Capture the cell that displays the provided text and extract its [x, y] central coordinate. 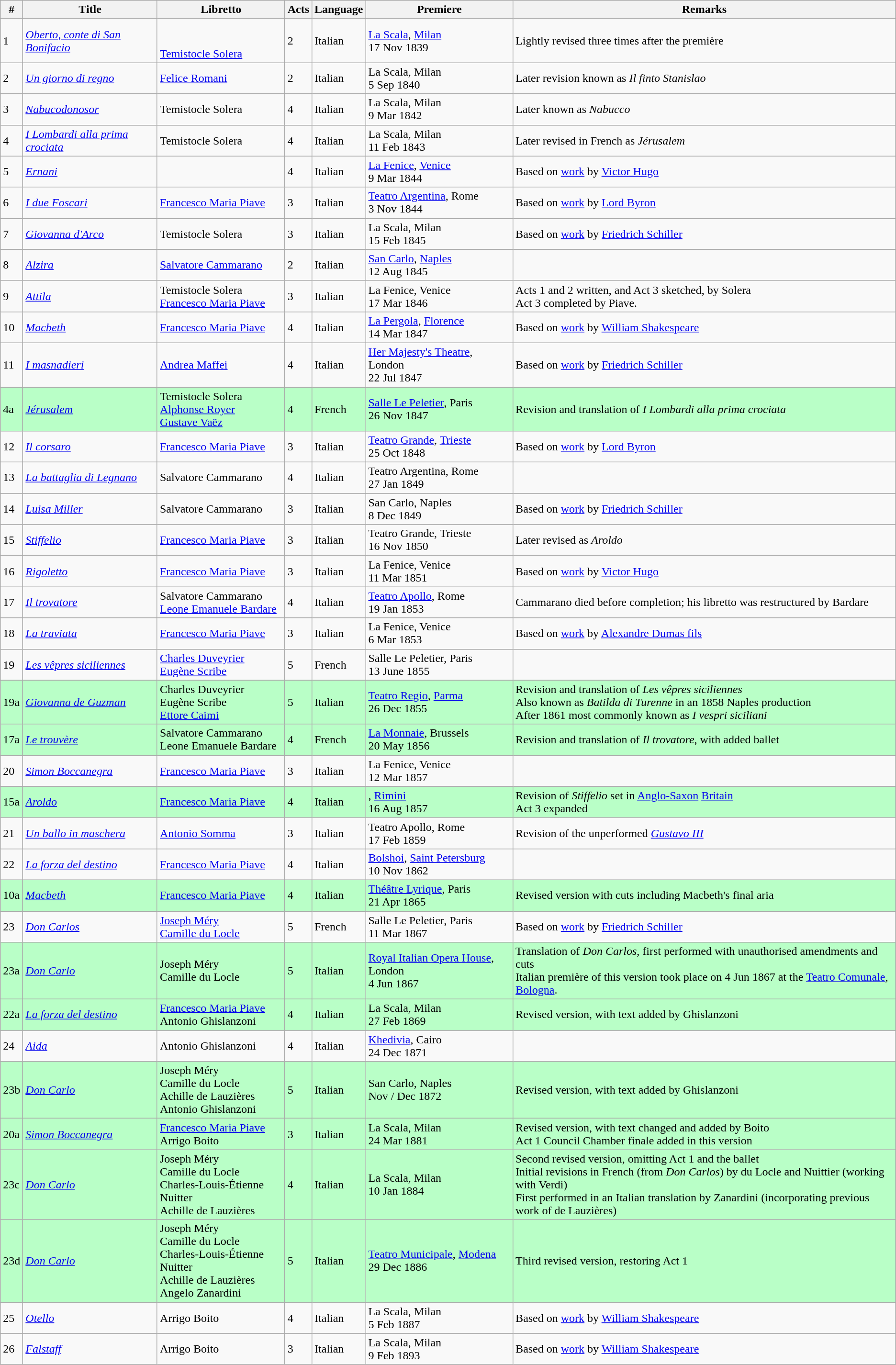
Aida [90, 1046]
Jérusalem [90, 409]
23a [11, 971]
Teatro Regio, Parma26 Dec 1855 [439, 702]
Salle Le Peletier, Paris26 Nov 1847 [439, 409]
Nabucodonosor [90, 109]
26 [11, 1349]
Language [339, 10]
19a [11, 702]
Premiere [439, 10]
17a [11, 740]
I masnadieri [90, 365]
La Scala, Milan10 Jan 1884 [439, 1185]
La Fenice, Venice9 Mar 1844 [439, 171]
Teatro Grande, Trieste25 Oct 1848 [439, 447]
Antonio Somma [221, 833]
4a [11, 409]
La Fenice, Venice17 Mar 1846 [439, 296]
Libretto [221, 10]
, Rimini16 Aug 1857 [439, 802]
17 [11, 602]
Royal Italian Opera House, London4 Jun 1867 [439, 971]
Alzira [90, 265]
Salle Le Peletier, Paris13 June 1855 [439, 664]
20 [11, 771]
La Fenice, Venice6 Mar 1853 [439, 634]
Attila [90, 296]
I Lombardi alla prima crociata [90, 141]
Joseph MéryCamille du LocleCharles-Louis-Étienne NuitterAchille de Lauzières [221, 1185]
Ernani [90, 171]
Il trovatore [90, 602]
Revision and translation of I Lombardi alla prima crociata [705, 409]
22 [11, 864]
Andrea Maffei [221, 365]
Aroldo [90, 802]
22a [11, 1015]
La Scala, Milan15 Feb 1845 [439, 234]
La Scala, Milan11 Feb 1843 [439, 141]
La Fenice, Venice12 Mar 1857 [439, 771]
La Pergola, Florence14 Mar 1847 [439, 327]
La Scala, Milan9 Mar 1842 [439, 109]
Later known as Nabucco [705, 109]
Teatro Apollo, Rome19 Jan 1853 [439, 602]
Teatro Municipale, Modena29 Dec 1886 [439, 1261]
13 [11, 478]
Giovanna d'Arco [90, 234]
14 [11, 509]
Later revised in French as Jérusalem [705, 141]
Felice Romani [221, 78]
Francesco Maria PiaveArrigo Boito [221, 1134]
Antonio Ghislanzoni [221, 1046]
Théâtre Lyrique, Paris21 Apr 1865 [439, 895]
Les vêpres siciliennes [90, 664]
Based on work by Alexandre Dumas fils [705, 634]
La Monnaie, Brussels20 May 1856 [439, 740]
Charles DuveyrierEugène Scribe [221, 664]
La Scala, Milan24 Mar 1881 [439, 1134]
11 [11, 365]
Khedivia, Cairo24 Dec 1871 [439, 1046]
12 [11, 447]
Teatro Apollo, Rome17 Feb 1859 [439, 833]
20a [11, 1134]
Later revision known as Il finto Stanislao [705, 78]
Il corsaro [90, 447]
La traviata [90, 634]
Revision of Stiffelio set in Anglo-Saxon BritainAct 3 expanded [705, 802]
Don Carlos [90, 927]
19 [11, 664]
25 [11, 1318]
23c [11, 1185]
Revision of the unperformed Gustavo III [705, 833]
15 [11, 540]
Revised version with cuts including Macbeth's final aria [705, 895]
Temistocle SoleraAlphonse RoyerGustave Vaëz [221, 409]
Giovanna de Guzman [90, 702]
Otello [90, 1318]
Teatro Argentina, Rome27 Jan 1849 [439, 478]
1 [11, 41]
I due Foscari [90, 203]
La Scala, Milan27 Feb 1869 [439, 1015]
# [11, 10]
Oberto, conte di San Bonifacio [90, 41]
8 [11, 265]
Remarks [705, 10]
Title [90, 10]
Joseph MéryCamille du LocleAchille de LauzièresAntonio Ghislanzoni [221, 1090]
Stiffelio [90, 540]
16 [11, 571]
Salle Le Peletier, Paris11 Mar 1867 [439, 927]
La Scala, Milan5 Feb 1887 [439, 1318]
Acts [298, 10]
24 [11, 1046]
La Scala, Milan5 Sep 1840 [439, 78]
18 [11, 634]
10 [11, 327]
Later revised as Aroldo [705, 540]
23 [11, 927]
Teatro Argentina, Rome3 Nov 1844 [439, 203]
Le trouvère [90, 740]
7 [11, 234]
9 [11, 296]
Lightly revised three times after the première [705, 41]
Falstaff [90, 1349]
Charles DuveyrierEugène ScribeEttore Caimi [221, 702]
Third revised version, restoring Act 1 [705, 1261]
Un giorno di regno [90, 78]
10a [11, 895]
Un ballo in maschera [90, 833]
San Carlo, NaplesNov / Dec 1872 [439, 1090]
La Fenice, Venice11 Mar 1851 [439, 571]
Revision and translation of Il trovatore, with added ballet [705, 740]
La Scala, Milan17 Nov 1839 [439, 41]
Joseph MéryCamille du LocleCharles-Louis-Étienne NuitterAchille de LauzièresAngelo Zanardini [221, 1261]
Acts 1 and 2 written, and Act 3 sketched, by SoleraAct 3 completed by Piave. [705, 296]
Rigoletto [90, 571]
San Carlo, Naples8 Dec 1849 [439, 509]
Bolshoi, Saint Petersburg10 Nov 1862 [439, 864]
San Carlo, Naples12 Aug 1845 [439, 265]
6 [11, 203]
Francesco Maria PiaveAntonio Ghislanzoni [221, 1015]
Cammarano died before completion; his libretto was restructured by Bardare [705, 602]
23b [11, 1090]
Her Majesty's Theatre, London22 Jul 1847 [439, 365]
Revised version, with text changed and added by BoitoAct 1 Council Chamber finale added in this version [705, 1134]
Luisa Miller [90, 509]
Teatro Grande, Trieste16 Nov 1850 [439, 540]
La Scala, Milan9 Feb 1893 [439, 1349]
15a [11, 802]
21 [11, 833]
23d [11, 1261]
La battaglia di Legnano [90, 478]
Temistocle SoleraFrancesco Maria Piave [221, 296]
